Detect which cell encompasses the target text, then output its (x, y) center coordinate. 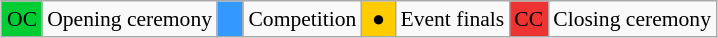
Competition (302, 19)
Opening ceremony (130, 19)
Event finals (452, 19)
Closing ceremony (632, 19)
● (378, 19)
OC (22, 19)
CC (528, 19)
